Search for the cell housing the specified text and yield its [x, y] center coordinate. 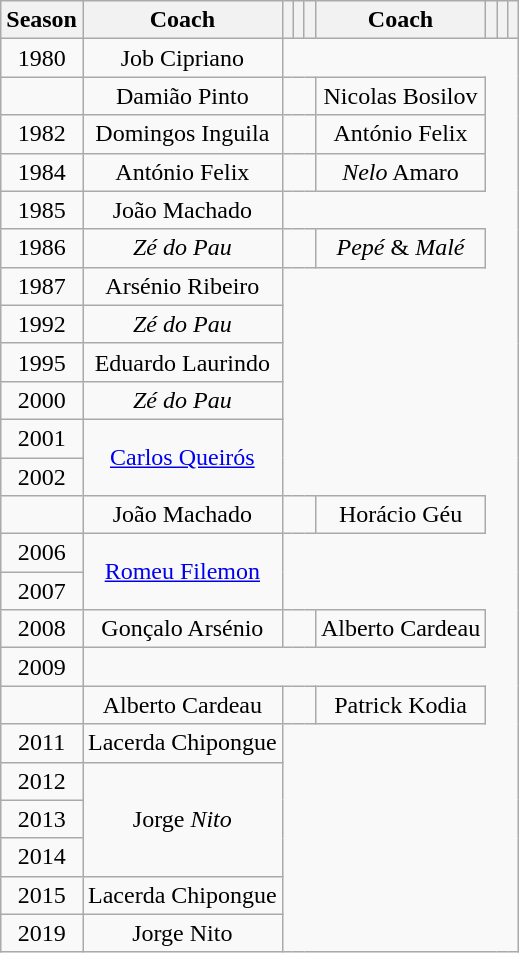
Job Cipriano [182, 58]
Nelo Amaro [400, 172]
Season [42, 20]
2006 [42, 553]
Patrick Kodia [400, 705]
2014 [42, 857]
Gonçalo Arsénio [182, 629]
2009 [42, 667]
2000 [42, 400]
1986 [42, 248]
Nicolas Bosilov [400, 96]
1992 [42, 324]
Pepé & Malé [400, 248]
1987 [42, 286]
2015 [42, 895]
Damião Pinto [182, 96]
2007 [42, 591]
Arsénio Ribeiro [182, 286]
1985 [42, 210]
2019 [42, 933]
Romeu Filemon [182, 572]
Domingos Inguila [182, 134]
1980 [42, 58]
Eduardo Laurindo [182, 362]
2011 [42, 743]
2008 [42, 629]
2013 [42, 819]
2002 [42, 477]
Horácio Géu [400, 515]
2001 [42, 438]
Carlos Queirós [182, 457]
1984 [42, 172]
2012 [42, 781]
1982 [42, 134]
1995 [42, 362]
